Find where the given text appears and provide that cell's center as [x, y] coordinate. 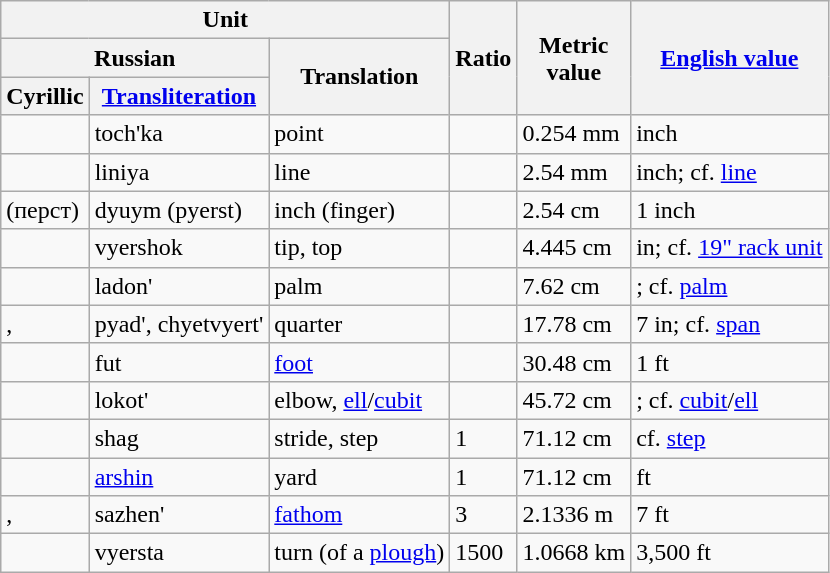
tip, top [360, 248]
elbow, ell/cubit [360, 400]
ft [730, 477]
1 ft [730, 362]
quarter [360, 324]
vyershok [179, 248]
line [360, 172]
lokot' [179, 400]
inch [730, 134]
Unit [226, 20]
shag [179, 438]
2.54 mm [574, 172]
Cyrillic [45, 96]
7.62 cm [574, 286]
Transliteration [179, 96]
yard [360, 477]
1 inch [730, 210]
vyersta [179, 553]
7 in; cf. span [730, 324]
cf. step [730, 438]
0.254 mm [574, 134]
arshin [179, 477]
Translation [360, 77]
fathom [360, 515]
7 ft [730, 515]
Metricvalue [574, 58]
; cf. cubit/ell [730, 400]
30.48 cm [574, 362]
dyuym (pyerst) [179, 210]
pyad', chyetvyert' [179, 324]
17.78 cm [574, 324]
foot [360, 362]
in; cf. 19" rack unit [730, 248]
1.0668 km [574, 553]
fut [179, 362]
1500 [484, 553]
toch'ka [179, 134]
inch (finger) [360, 210]
(перст) [45, 210]
3 [484, 515]
3,500 ft [730, 553]
; cf. palm [730, 286]
palm [360, 286]
point [360, 134]
sazhen' [179, 515]
2.1336 m [574, 515]
English value [730, 58]
ladon' [179, 286]
turn (of a plough) [360, 553]
liniya [179, 172]
Ratio [484, 58]
4.445 cm [574, 248]
45.72 cm [574, 400]
Russian [135, 58]
2.54 cm [574, 210]
stride, step [360, 438]
inch; cf. line [730, 172]
